Return the (X, Y) coordinate for the center point of the cell that contains the specified text.  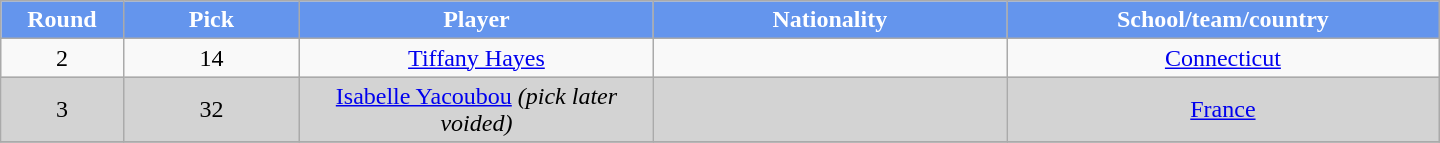
3 (62, 110)
32 (212, 110)
Tiffany Hayes (476, 58)
Nationality (830, 20)
Isabelle Yacoubou (pick later voided) (476, 110)
2 (62, 58)
France (1224, 110)
Player (476, 20)
Round (62, 20)
14 (212, 58)
Connecticut (1224, 58)
Pick (212, 20)
School/team/country (1224, 20)
